Provide the (X, Y) coordinate of the cell's center where the given text is located.  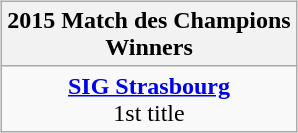
2015 Match des Champions Winners (149, 34)
SIG Strasbourg1st title (149, 98)
